Scan for the cell matching the given text and deliver its (X, Y) coordinate at center. 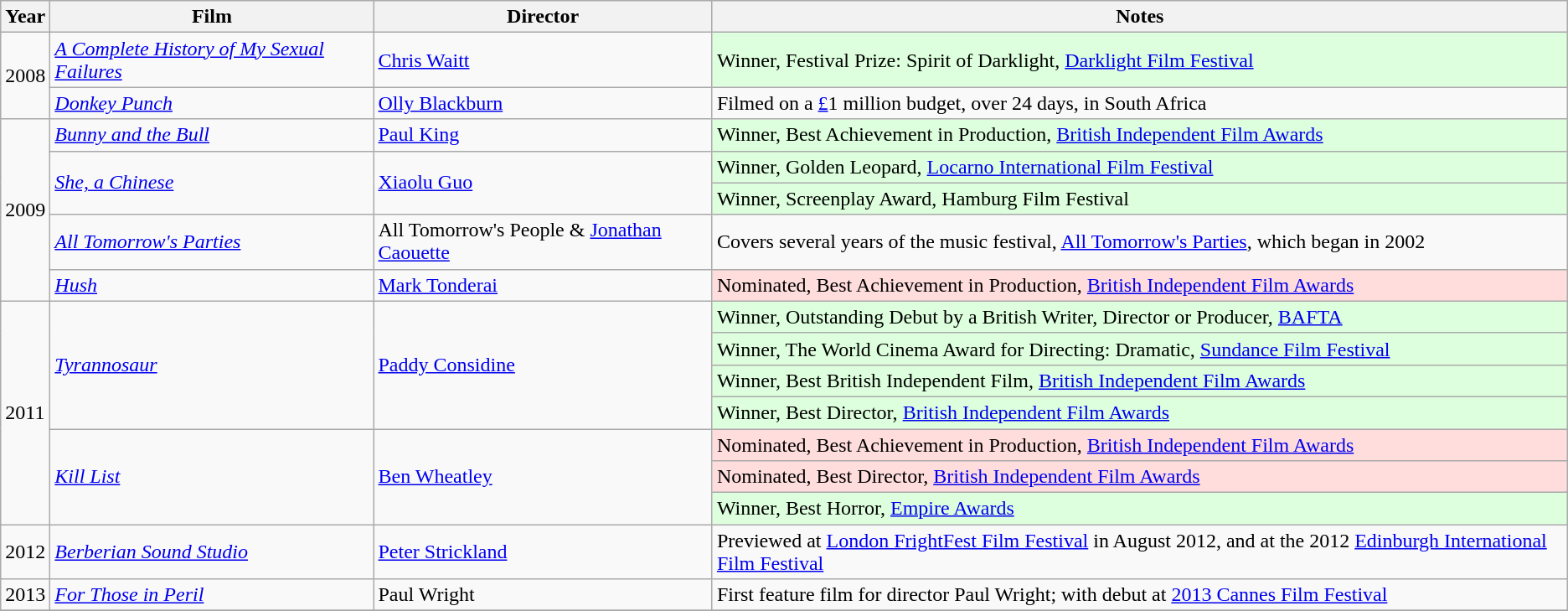
Filmed on a £1 million budget, over 24 days, in South Africa (1139, 103)
Ben Wheatley (543, 477)
Winner, Best British Independent Film, British Independent Film Awards (1139, 381)
Director (543, 17)
Winner, Festival Prize: Spirit of Darklight, Darklight Film Festival (1139, 60)
For Those in Peril (212, 595)
Winner, Outstanding Debut by a British Writer, Director or Producer, BAFTA (1139, 317)
Hush (212, 285)
A Complete History of My Sexual Failures (212, 60)
Covers several years of the music festival, All Tomorrow's Parties, which began in 2002 (1139, 241)
Paul King (543, 135)
Winner, Best Horror, Empire Awards (1139, 509)
Olly Blackburn (543, 103)
Mark Tonderai (543, 285)
Kill List (212, 477)
2009 (25, 210)
Peter Strickland (543, 551)
2013 (25, 595)
Film (212, 17)
2008 (25, 75)
All Tomorrow's People & Jonathan Caouette (543, 241)
Xiaolu Guo (543, 183)
Paddy Considine (543, 365)
She, a Chinese (212, 183)
Notes (1139, 17)
Tyrannosaur (212, 365)
All Tomorrow's Parties (212, 241)
Bunny and the Bull (212, 135)
Donkey Punch (212, 103)
Winner, Golden Leopard, Locarno International Film Festival (1139, 167)
First feature film for director Paul Wright; with debut at 2013 Cannes Film Festival (1139, 595)
2011 (25, 412)
Paul Wright (543, 595)
Nominated, Best Director, British Independent Film Awards (1139, 477)
Winner, Best Achievement in Production, British Independent Film Awards (1139, 135)
Chris Waitt (543, 60)
Previewed at London FrightFest Film Festival in August 2012, and at the 2012 Edinburgh International Film Festival (1139, 551)
Winner, The World Cinema Award for Directing: Dramatic, Sundance Film Festival (1139, 349)
Winner, Best Director, British Independent Film Awards (1139, 412)
Year (25, 17)
Berberian Sound Studio (212, 551)
2012 (25, 551)
Winner, Screenplay Award, Hamburg Film Festival (1139, 199)
